Search for the cell housing the specified text and yield its (X, Y) center coordinate. 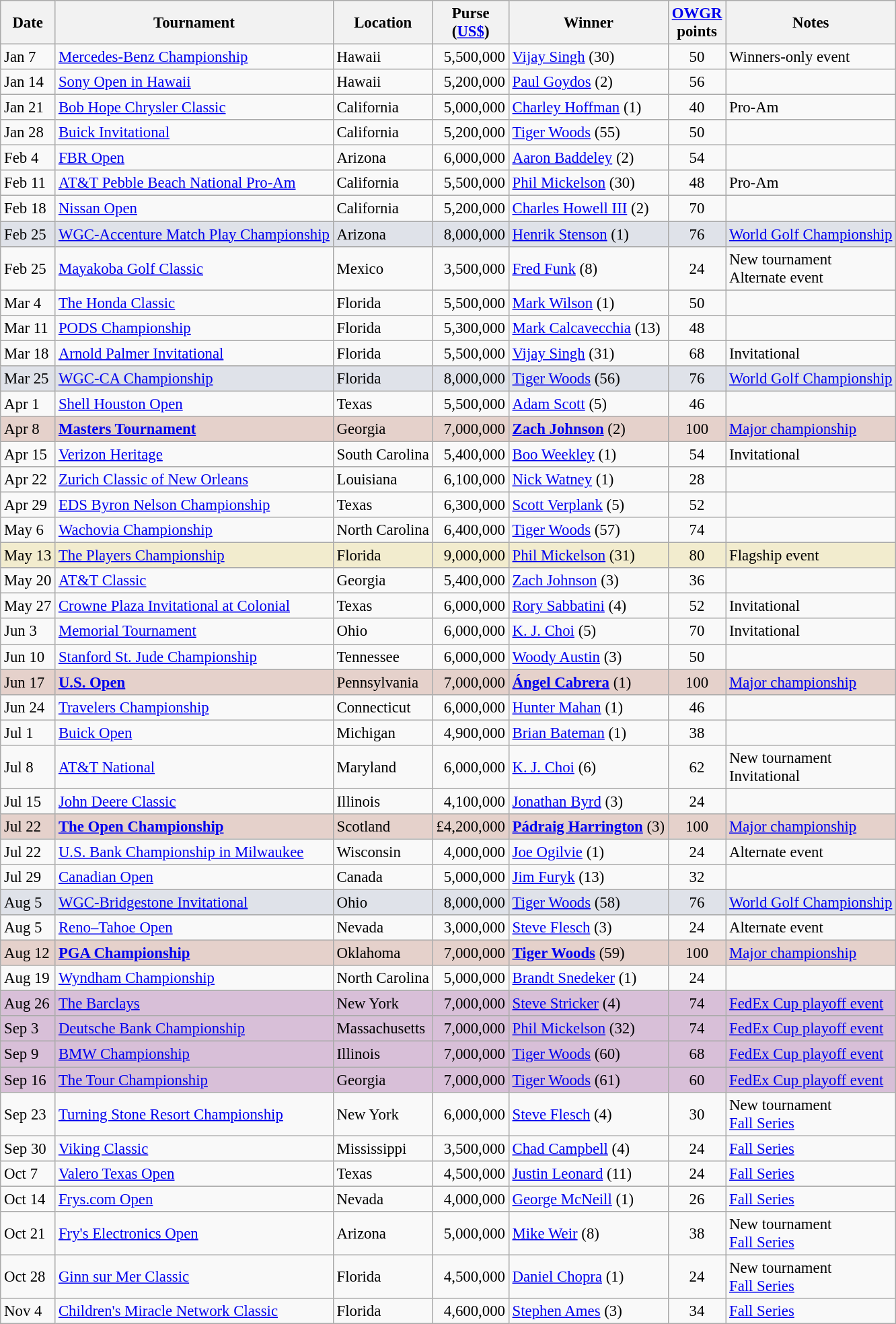
Phil Mickelson (32) (588, 1029)
Apr 22 (28, 480)
May 13 (28, 556)
36 (697, 581)
40 (697, 108)
6,300,000 (471, 505)
Tennessee (383, 657)
New tournamentInvitational (811, 767)
Mar 18 (28, 353)
K. J. Choi (6) (588, 767)
34 (697, 1311)
Jul 15 (28, 801)
Tiger Woods (59) (588, 953)
The Tour Championship (194, 1080)
The Players Championship (194, 556)
AT&T Pebble Beach National Pro-Am (194, 184)
30 (697, 1114)
Masters Tournament (194, 429)
Purse(US$) (471, 23)
Jun 24 (28, 707)
Tiger Woods (58) (588, 903)
Sep 23 (28, 1114)
Ángel Cabrera (1) (588, 682)
Scott Verplank (5) (588, 505)
Buick Invitational (194, 133)
Wachovia Championship (194, 530)
AT&T Classic (194, 581)
Flagship event (811, 556)
Charley Hoffman (1) (588, 108)
Jonathan Byrd (3) (588, 801)
Tiger Woods (61) (588, 1080)
Date (28, 23)
Jun 3 (28, 632)
Tiger Woods (57) (588, 530)
Mar 25 (28, 379)
Mississippi (383, 1148)
Paul Goydos (2) (588, 82)
Jan 28 (28, 133)
Scotland (383, 827)
Woody Austin (3) (588, 657)
Mike Weir (8) (588, 1234)
Memorial Tournament (194, 632)
Deutsche Bank Championship (194, 1029)
4,600,000 (471, 1311)
Bob Hope Chrysler Classic (194, 108)
Feb 4 (28, 158)
Mexico (383, 268)
K. J. Choi (5) (588, 632)
Stephen Ames (3) (588, 1311)
Wyndham Championship (194, 978)
Adam Scott (5) (588, 404)
28 (697, 480)
Apr 8 (28, 429)
Jan 7 (28, 57)
Steve Stricker (4) (588, 1004)
South Carolina (383, 454)
Pennsylvania (383, 682)
62 (697, 767)
6,400,000 (471, 530)
OWGRpoints (697, 23)
Sep 9 (28, 1054)
£4,200,000 (471, 827)
Phil Mickelson (31) (588, 556)
WGC-Accenture Match Play Championship (194, 234)
Oct 14 (28, 1199)
Vijay Singh (30) (588, 57)
Apr 1 (28, 404)
Jim Furyk (13) (588, 877)
Oct 7 (28, 1173)
Verizon Heritage (194, 454)
80 (697, 556)
The Open Championship (194, 827)
The Barclays (194, 1004)
Nick Watney (1) (588, 480)
6,100,000 (471, 480)
U.S. Bank Championship in Milwaukee (194, 852)
Steve Flesch (4) (588, 1114)
May 27 (28, 606)
Crowne Plaza Invitational at Colonial (194, 606)
3,000,000 (471, 928)
Sep 3 (28, 1029)
Zurich Classic of New Orleans (194, 480)
Joe Ogilvie (1) (588, 852)
Maryland (383, 767)
Arnold Palmer Invitational (194, 353)
Buick Open (194, 733)
Boo Weekley (1) (588, 454)
Chad Campbell (4) (588, 1148)
26 (697, 1199)
Mar 11 (28, 328)
Viking Classic (194, 1148)
32 (697, 877)
Location (383, 23)
Mar 4 (28, 303)
Mayakoba Golf Classic (194, 268)
Wisconsin (383, 852)
Fred Funk (8) (588, 268)
Aug 19 (28, 978)
Feb 18 (28, 209)
Tiger Woods (60) (588, 1054)
Shell Houston Open (194, 404)
Jul 8 (28, 767)
Massachusetts (383, 1029)
AT&T National (194, 767)
Pádraig Harrington (3) (588, 827)
Jan 14 (28, 82)
Stanford St. Jude Championship (194, 657)
FBR Open (194, 158)
Sony Open in Hawaii (194, 82)
Winners-only event (811, 57)
Brian Bateman (1) (588, 733)
Mercedes-Benz Championship (194, 57)
Ginn sur Mer Classic (194, 1277)
Children's Miracle Network Classic (194, 1311)
Daniel Chopra (1) (588, 1277)
Travelers Championship (194, 707)
Jul 29 (28, 877)
Jan 21 (28, 108)
Henrik Stenson (1) (588, 234)
PODS Championship (194, 328)
Valero Texas Open (194, 1173)
Jun 17 (28, 682)
Canadian Open (194, 877)
Oct 28 (28, 1277)
Louisiana (383, 480)
Frys.com Open (194, 1199)
Sep 30 (28, 1148)
Rory Sabbatini (4) (588, 606)
BMW Championship (194, 1054)
PGA Championship (194, 953)
9,000,000 (471, 556)
John Deere Classic (194, 801)
Mark Wilson (1) (588, 303)
Sep 16 (28, 1080)
New tournamentAlternate event (811, 268)
WGC-CA Championship (194, 379)
Oklahoma (383, 953)
Aug 26 (28, 1004)
Tournament (194, 23)
Winner (588, 23)
May 6 (28, 530)
Apr 15 (28, 454)
4,100,000 (471, 801)
Michigan (383, 733)
Apr 29 (28, 505)
Tiger Woods (55) (588, 133)
Zach Johnson (3) (588, 581)
60 (697, 1080)
Vijay Singh (31) (588, 353)
Aug 12 (28, 953)
EDS Byron Nelson Championship (194, 505)
Justin Leonard (11) (588, 1173)
May 20 (28, 581)
Jul 1 (28, 733)
Phil Mickelson (30) (588, 184)
Brandt Snedeker (1) (588, 978)
U.S. Open (194, 682)
Reno–Tahoe Open (194, 928)
Nov 4 (28, 1311)
The Honda Classic (194, 303)
Steve Flesch (3) (588, 928)
Feb 11 (28, 184)
Charles Howell III (2) (588, 209)
4,900,000 (471, 733)
Oct 21 (28, 1234)
Tiger Woods (56) (588, 379)
Mark Calcavecchia (13) (588, 328)
Connecticut (383, 707)
5,300,000 (471, 328)
56 (697, 82)
Nissan Open (194, 209)
WGC-Bridgestone Invitational (194, 903)
Aaron Baddeley (2) (588, 158)
Zach Johnson (2) (588, 429)
Hunter Mahan (1) (588, 707)
George McNeill (1) (588, 1199)
Fry's Electronics Open (194, 1234)
Notes (811, 23)
Turning Stone Resort Championship (194, 1114)
Canada (383, 877)
Jun 10 (28, 657)
